Return the [x, y] coordinate for the center point of the cell that contains the specified text.  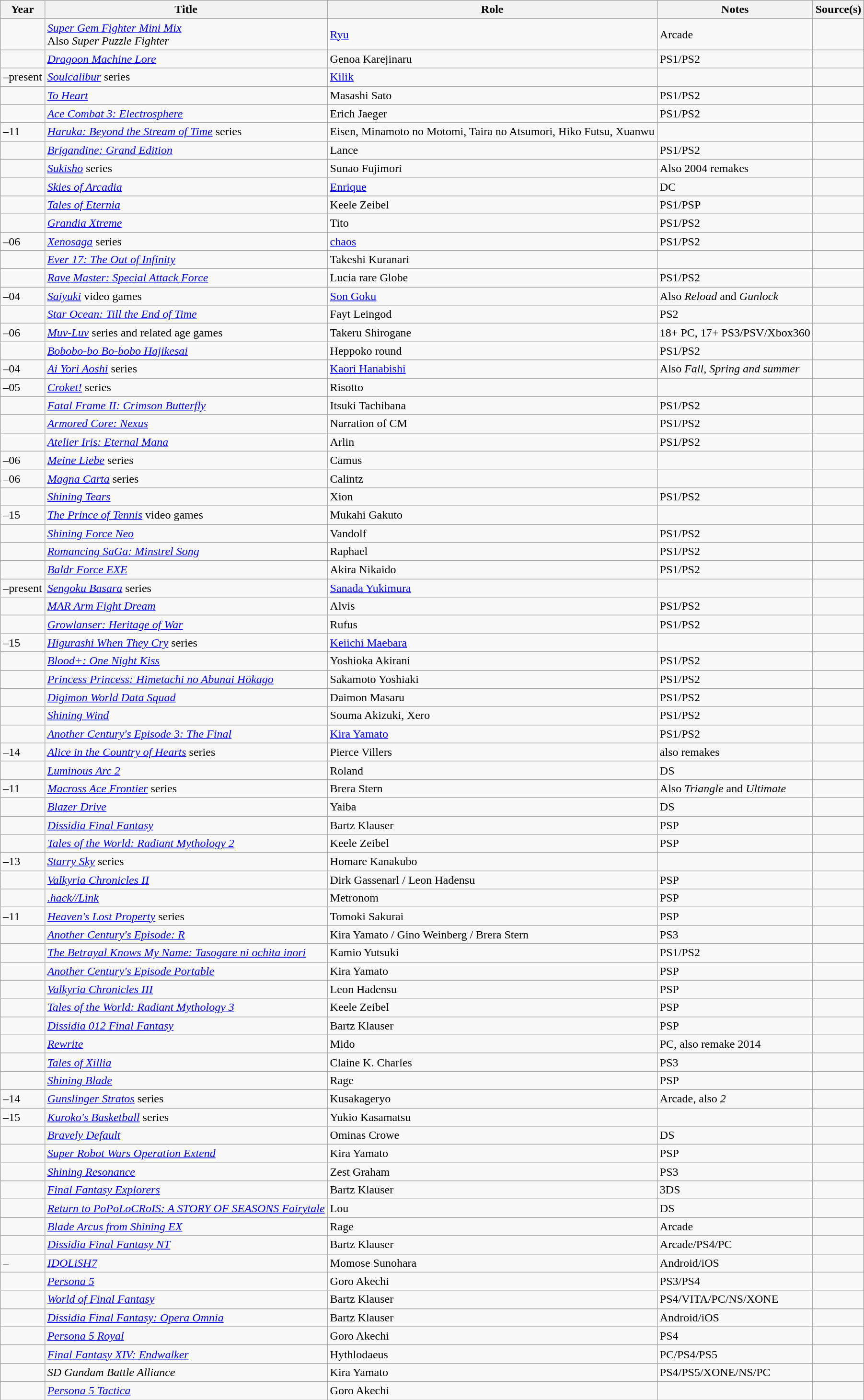
Dissidia Final Fantasy: Opera Omnia [186, 1318]
IDOLiSH7 [186, 1263]
PC/PS4/PS5 [735, 1354]
Takeru Shirogane [492, 333]
PC, also remake 2014 [735, 1044]
Kaori Hanabishi [492, 369]
Fatal Frame II: Crimson Butterfly [186, 405]
PS2 [735, 314]
Tito [492, 223]
Mukahi Gakuto [492, 515]
Final Fantasy XIV: Endwalker [186, 1354]
Armored Core: Nexus [186, 424]
Star Ocean: Till the End of Time [186, 314]
PS4 [735, 1336]
Growlanser: Heritage of War [186, 625]
Kamio Yutsuki [492, 953]
Yukio Kasamatsu [492, 1117]
Kusakageryo [492, 1099]
Blade Arcus from Shining EX [186, 1226]
Risotto [492, 387]
Daimon Masaru [492, 697]
Fayt Leingod [492, 314]
Kira Yamato / Gino Weinberg / Brera Stern [492, 935]
Shining Tears [186, 497]
Erich Jaeger [492, 114]
3DS [735, 1190]
SD Gundam Battle Alliance [186, 1372]
Alvis [492, 606]
Xenosaga series [186, 241]
Valkyria Chronicles III [186, 989]
Enrique [492, 186]
Keiichi Maebara [492, 643]
Princess Princess: Himetachi no Abunai Hōkago [186, 679]
Metronom [492, 898]
Rufus [492, 625]
Dirk Gassenarl / Leon Hadensu [492, 880]
Sukisho series [186, 168]
Souma Akizuki, Xero [492, 716]
MAR Arm Fight Dream [186, 606]
Muv-Luv series and related age games [186, 333]
Takeshi Kuranari [492, 260]
Homare Kanakubo [492, 862]
Dragoon Machine Lore [186, 59]
Role [492, 10]
–13 [23, 862]
Xion [492, 497]
Sengoku Basara series [186, 588]
Luminous Arc 2 [186, 770]
– [23, 1263]
Digimon World Data Squad [186, 697]
Atelier Iris: Eternal Mana [186, 442]
Claine K. Charles [492, 1062]
PS1/PSP [735, 205]
Final Fantasy Explorers [186, 1190]
Dissidia 012 Final Fantasy [186, 1026]
Dissidia Final Fantasy [186, 825]
Notes [735, 10]
Brera Stern [492, 788]
Persona 5 Royal [186, 1336]
Pierce Villers [492, 752]
PS4/VITA/PC/NS/XONE [735, 1299]
Sunao Fujimori [492, 168]
To Heart [186, 95]
Super Gem Fighter Mini MixAlso Super Puzzle Fighter [186, 35]
Also 2004 remakes [735, 168]
Year [23, 10]
Macross Ace Frontier series [186, 788]
Narration of CM [492, 424]
Sanada Yukimura [492, 588]
Croket! series [186, 387]
Shining Force Neo [186, 533]
Heppoko round [492, 351]
Camus [492, 460]
Shining Resonance [186, 1172]
Ai Yori Aoshi series [186, 369]
Raphael [492, 552]
Heaven's Lost Property series [186, 916]
Shining Wind [186, 716]
Persona 5 Tactica [186, 1390]
Romancing SaGa: Minstrel Song [186, 552]
Higurashi When They Cry series [186, 643]
Yaiba [492, 807]
Blazer Drive [186, 807]
Mido [492, 1044]
Yoshioka Akirani [492, 661]
Shining Blade [186, 1080]
–05 [23, 387]
Arcade/PS4/PC [735, 1245]
18+ PC, 17+ PS3/PSV/Xbox360 [735, 333]
Another Century's Episode: R [186, 935]
World of Final Fantasy [186, 1299]
Haruka: Beyond the Stream of Time series [186, 132]
PS4/PS5/XONE/NS/PC [735, 1372]
Alice in the Country of Hearts series [186, 752]
Arcade, also 2 [735, 1099]
Super Robot Wars Operation Extend [186, 1154]
Bravely Default [186, 1135]
PS3/PS4 [735, 1281]
.hack//Link [186, 898]
Vandolf [492, 533]
The Betrayal Knows My Name: Tasogare ni ochita inori [186, 953]
Lance [492, 150]
Gunslinger Stratos series [186, 1099]
Ryu [492, 35]
Leon Hadensu [492, 989]
Lucia rare Globe [492, 278]
Blood+: One Night Kiss [186, 661]
Bobobo-bo Bo-bobo Hajikesai [186, 351]
Source(s) [839, 10]
Tales of the World: Radiant Mythology 3 [186, 1007]
Ever 17: The Out of Infinity [186, 260]
Valkyria Chronicles II [186, 880]
Roland [492, 770]
Son Goku [492, 296]
Dissidia Final Fantasy NT [186, 1245]
DC [735, 186]
Zest Graham [492, 1172]
Tales of the World: Radiant Mythology 2 [186, 844]
Calintz [492, 478]
Ominas Crowe [492, 1135]
Arlin [492, 442]
Tomoki Sakurai [492, 916]
Genoa Karejinaru [492, 59]
Hythlodaeus [492, 1354]
Title [186, 10]
Eisen, Minamoto no Motomi, Taira no Atsumori, Hiko Futsu, Xuanwu [492, 132]
Akira Nikaido [492, 570]
Rave Master: Special Attack Force [186, 278]
Baldr Force EXE [186, 570]
Momose Sunohara [492, 1263]
Soulcalibur series [186, 77]
Starry Sky series [186, 862]
Saiyuki video games [186, 296]
Skies of Arcadia [186, 186]
Persona 5 [186, 1281]
Another Century's Episode 3: The Final [186, 734]
Return to PoPoLoCRoIS: A STORY OF SEASONS Fairytale [186, 1208]
Masashi Sato [492, 95]
Brigandine: Grand Edition [186, 150]
Sakamoto Yoshiaki [492, 679]
Rewrite [186, 1044]
Also Reload and Gunlock [735, 296]
Meine Liebe series [186, 460]
The Prince of Tennis video games [186, 515]
Also Triangle and Ultimate [735, 788]
Also Fall, Spring and summer [735, 369]
also remakes [735, 752]
Tales of Eternia [186, 205]
Another Century's Episode Portable [186, 971]
Lou [492, 1208]
Kuroko's Basketball series [186, 1117]
Magna Carta series [186, 478]
Ace Combat 3: Electrosphere [186, 114]
Grandia Xtreme [186, 223]
Tales of Xillia [186, 1062]
chaos [492, 241]
Kilik [492, 77]
Itsuki Tachibana [492, 405]
